Identify which cell holds the provided text, then report its [x, y] central coordinate. 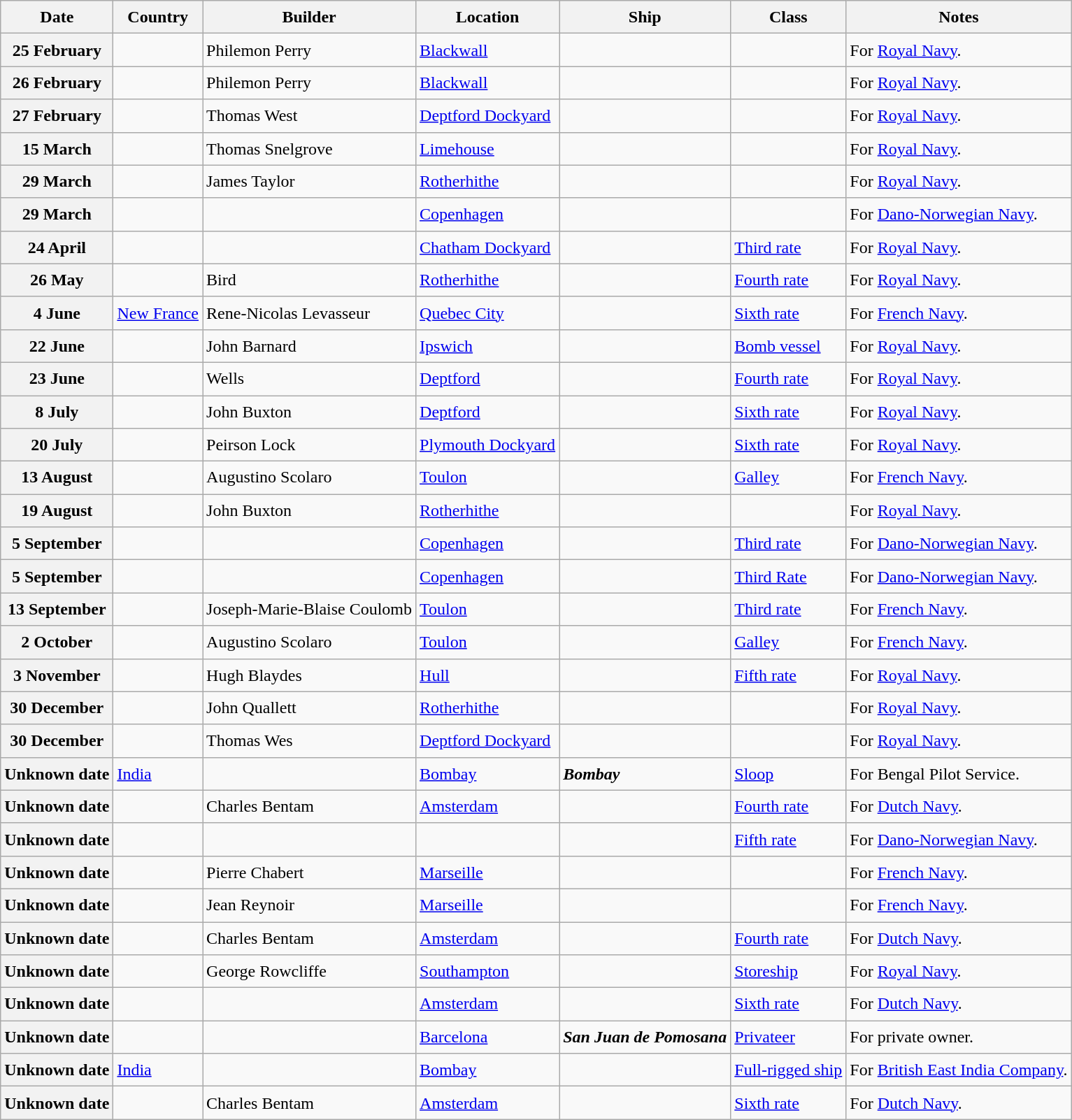
23 June [57, 379]
Location [488, 17]
Full-rigged ship [789, 1070]
Jean Reynoir [309, 905]
George Rowcliffe [309, 972]
26 May [57, 280]
13 September [57, 610]
Pierre Chabert [309, 873]
Chatham Dockyard [488, 247]
Bomb vessel [789, 345]
John Quallett [309, 708]
3 November [57, 675]
Ipswich [488, 345]
Quebec City [488, 313]
For British East India Company. [959, 1070]
Thomas Snelgrove [309, 148]
Storeship [789, 972]
Builder [309, 17]
8 July [57, 412]
Hugh Blaydes [309, 675]
Country [158, 17]
For Bengal Pilot Service. [959, 773]
New France [158, 313]
James Taylor [309, 182]
Date [57, 17]
27 February [57, 116]
Wells [309, 379]
Peirson Lock [309, 445]
Thomas West [309, 116]
Southampton [488, 972]
Thomas Wes [309, 741]
San Juan de Pomosana [645, 1038]
25 February [57, 50]
20 July [57, 445]
Hull [488, 675]
2 October [57, 642]
26 February [57, 82]
Rene-Nicolas Levasseur [309, 313]
Joseph-Marie-Blaise Coulomb [309, 610]
Notes [959, 17]
22 June [57, 345]
15 March [57, 148]
24 April [57, 247]
13 August [57, 478]
Ship [645, 17]
For private owner. [959, 1038]
Limehouse [488, 148]
Privateer [789, 1038]
Barcelona [488, 1038]
John Barnard [309, 345]
Sloop [789, 773]
Plymouth Dockyard [488, 445]
Bird [309, 280]
Class [789, 17]
Third Rate [789, 576]
4 June [57, 313]
19 August [57, 510]
